Find where the given text appears and provide that cell's center as [x, y] coordinate. 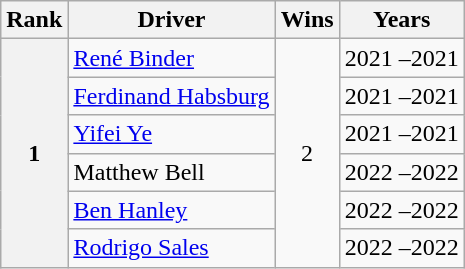
Matthew Bell [172, 172]
Yifei Ye [172, 134]
Ben Hanley [172, 210]
Rodrigo Sales [172, 248]
Years [402, 20]
Driver [172, 20]
Rank [34, 20]
Wins [307, 20]
2 [307, 153]
Ferdinand Habsburg [172, 96]
René Binder [172, 58]
1 [34, 153]
